Detect which cell encompasses the target text, then output its [x, y] center coordinate. 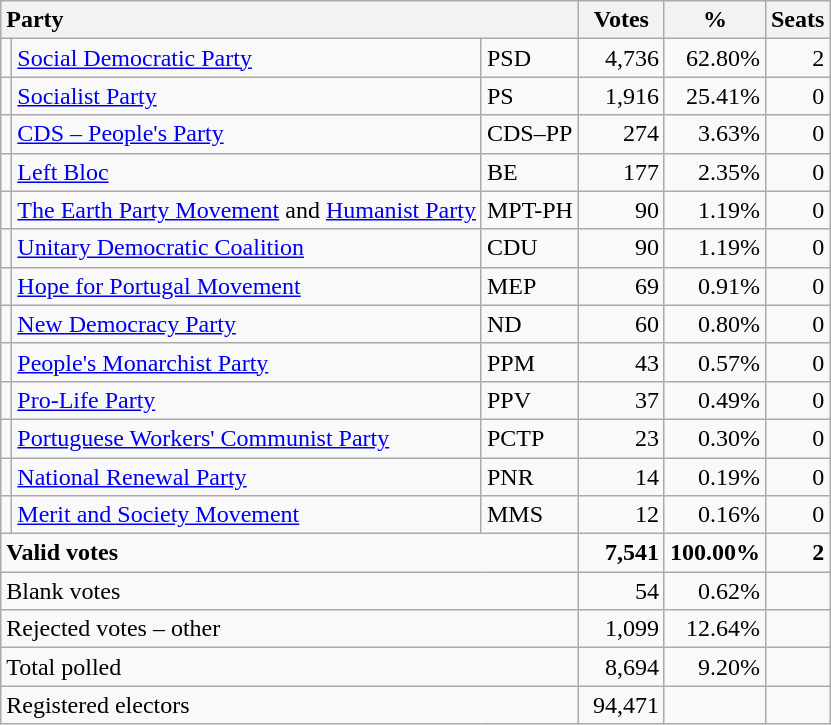
Portuguese Workers' Communist Party [247, 438]
0.80% [714, 324]
PPM [530, 362]
3.63% [714, 134]
CDS–PP [530, 134]
New Democracy Party [247, 324]
69 [621, 286]
0.49% [714, 400]
PSD [530, 58]
62.80% [714, 58]
60 [621, 324]
37 [621, 400]
Total polled [290, 667]
People's Monarchist Party [247, 362]
0.91% [714, 286]
Pro-Life Party [247, 400]
PPV [530, 400]
Unitary Democratic Coalition [247, 248]
Valid votes [290, 553]
Blank votes [290, 591]
The Earth Party Movement and Humanist Party [247, 210]
100.00% [714, 553]
23 [621, 438]
% [714, 20]
1,916 [621, 96]
Registered electors [290, 705]
94,471 [621, 705]
1,099 [621, 629]
BE [530, 172]
7,541 [621, 553]
12 [621, 515]
ND [530, 324]
Left Bloc [247, 172]
177 [621, 172]
54 [621, 591]
PS [530, 96]
MPT-PH [530, 210]
4,736 [621, 58]
0.57% [714, 362]
0.16% [714, 515]
8,694 [621, 667]
CDU [530, 248]
National Renewal Party [247, 477]
12.64% [714, 629]
Seats [797, 20]
43 [621, 362]
2.35% [714, 172]
14 [621, 477]
Social Democratic Party [247, 58]
MMS [530, 515]
PNR [530, 477]
9.20% [714, 667]
0.62% [714, 591]
0.19% [714, 477]
PCTP [530, 438]
CDS – People's Party [247, 134]
Socialist Party [247, 96]
0.30% [714, 438]
Party [290, 20]
Merit and Society Movement [247, 515]
25.41% [714, 96]
Hope for Portugal Movement [247, 286]
Rejected votes – other [290, 629]
Votes [621, 20]
MEP [530, 286]
274 [621, 134]
